For the text-containing cell, return its midpoint in [x, y] coordinate format. 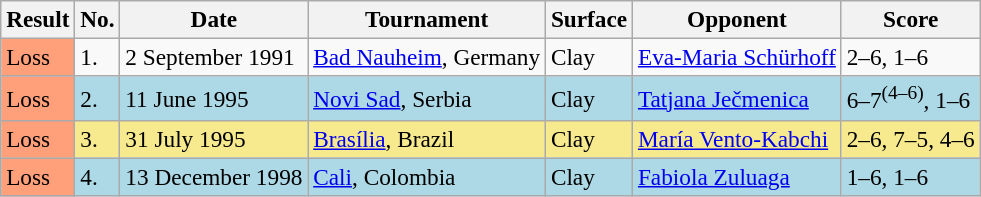
Tatjana Ječmenica [738, 98]
1–6, 1–6 [910, 177]
Bad Nauheim, Germany [427, 57]
Novi Sad, Serbia [427, 98]
María Vento-Kabchi [738, 139]
1. [98, 57]
No. [98, 19]
Tournament [427, 19]
4. [98, 177]
6–7(4–6), 1–6 [910, 98]
Surface [588, 19]
3. [98, 139]
Score [910, 19]
2. [98, 98]
Fabiola Zuluaga [738, 177]
Result [38, 19]
11 June 1995 [214, 98]
Date [214, 19]
2–6, 7–5, 4–6 [910, 139]
Cali, Colombia [427, 177]
2–6, 1–6 [910, 57]
Brasília, Brazil [427, 139]
Eva-Maria Schürhoff [738, 57]
2 September 1991 [214, 57]
Opponent [738, 19]
31 July 1995 [214, 139]
13 December 1998 [214, 177]
